Extract the (X, Y) coordinate from the center of the cell holding the provided text.  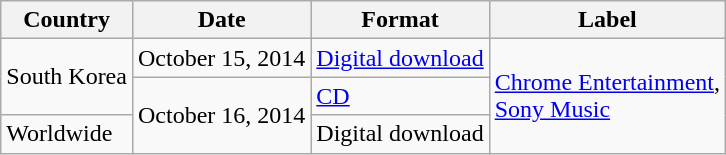
CD (400, 96)
Chrome Entertainment, Sony Music (607, 96)
October 15, 2014 (221, 58)
Format (400, 20)
Label (607, 20)
Worldwide (67, 134)
South Korea (67, 77)
Date (221, 20)
Country (67, 20)
October 16, 2014 (221, 115)
